Return the (x, y) coordinate for the center point of the cell that contains the specified text.  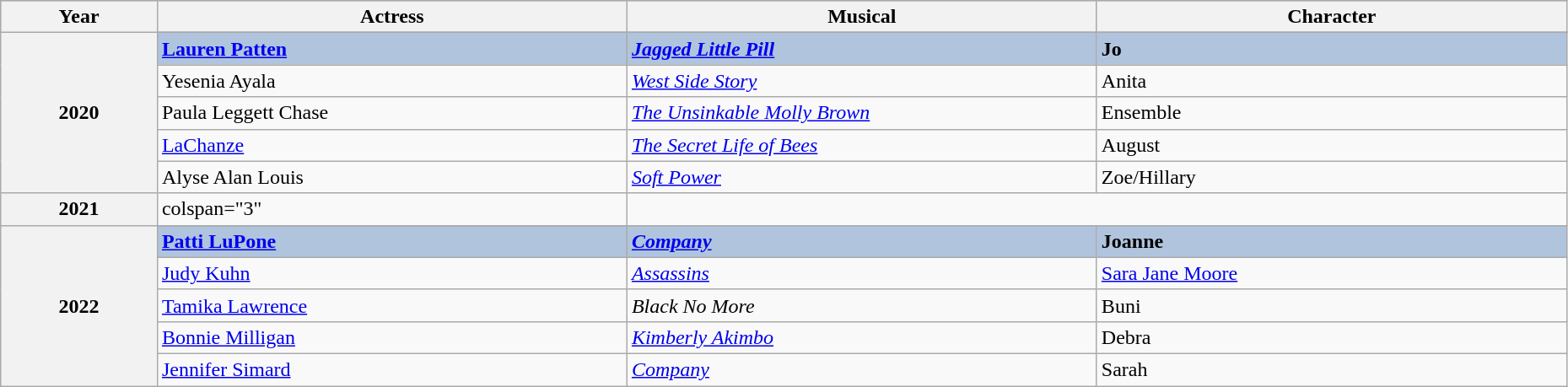
2020 (79, 113)
Lauren Patten (391, 49)
Buni (1331, 305)
Yesenia Ayala (391, 81)
Bonnie Milligan (391, 337)
Black No More (862, 305)
Soft Power (862, 177)
Joanne (1331, 241)
colspan="3" (391, 209)
West Side Story (862, 81)
Jagged Little Pill (862, 49)
Jo (1331, 49)
Sarah (1331, 369)
Musical (862, 17)
Character (1331, 17)
Patti LuPone (391, 241)
Debra (1331, 337)
Kimberly Akimbo (862, 337)
Tamika Lawrence (391, 305)
Jennifer Simard (391, 369)
Ensemble (1331, 113)
August (1331, 145)
Zoe/Hillary (1331, 177)
2021 (79, 209)
Alyse Alan Louis (391, 177)
The Unsinkable Molly Brown (862, 113)
LaChanze (391, 145)
Paula Leggett Chase (391, 113)
Sara Jane Moore (1331, 273)
Judy Kuhn (391, 273)
Assassins (862, 273)
The Secret Life of Bees (862, 145)
Year (79, 17)
Anita (1331, 81)
Actress (391, 17)
2022 (79, 305)
